Determine the [x, y] coordinate at the center of the cell enclosing the given text.  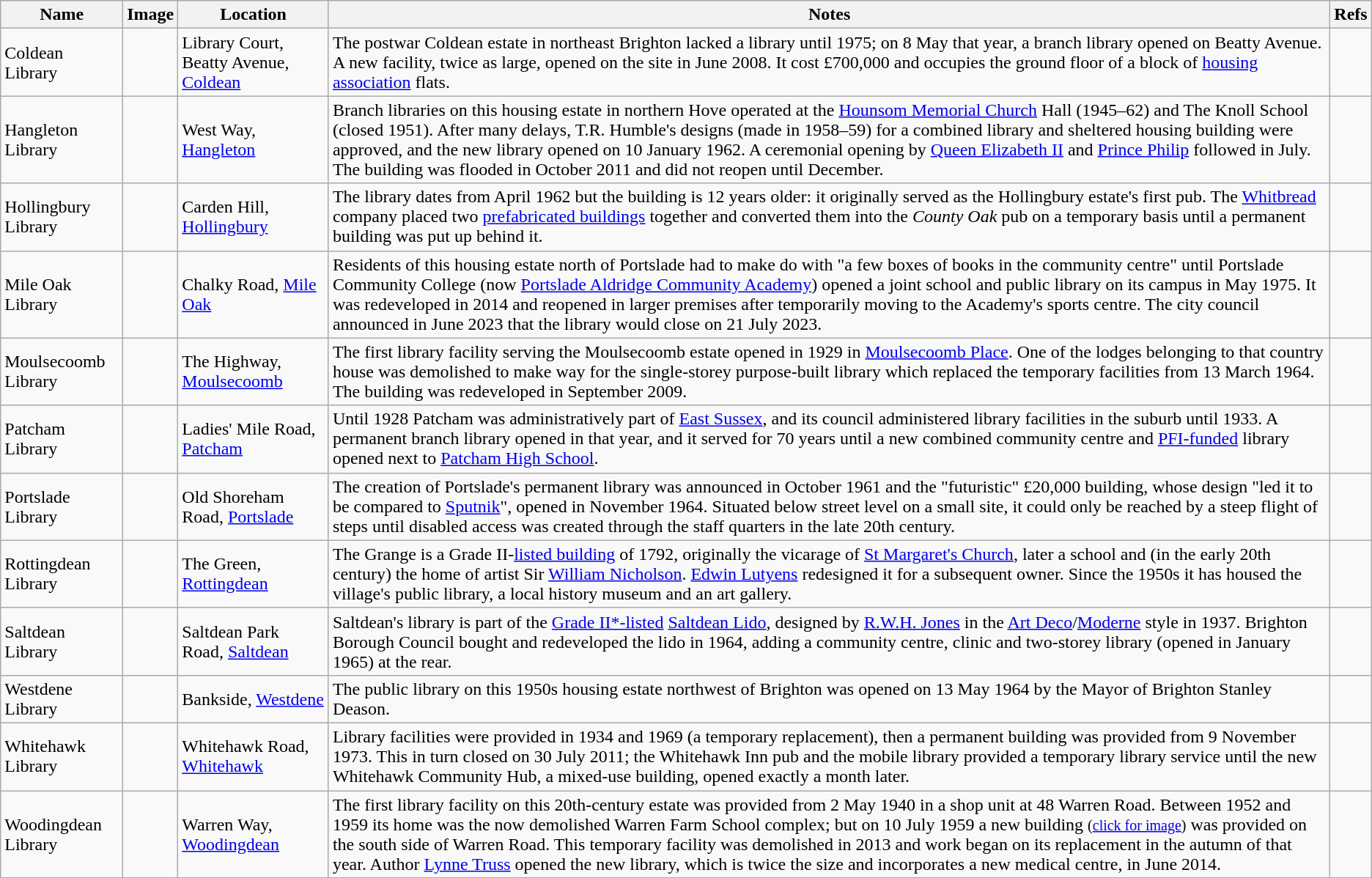
Hollingbury Library [62, 217]
Westdene Library [62, 699]
Refs [1351, 15]
Hangleton Library [62, 139]
Old Shoreham Road, Portslade [254, 506]
Ladies' Mile Road, Patcham [254, 439]
Library Court, Beatty Avenue, Coldean [254, 62]
Image [151, 15]
Warren Way, Woodingdean [254, 834]
Saltdean Library [62, 641]
Carden Hill, Hollingbury [254, 217]
Notes [829, 15]
Mile Oak Library [62, 295]
The Highway, Moulsecoomb [254, 372]
Location [254, 15]
Woodingdean Library [62, 834]
Portslade Library [62, 506]
Patcham Library [62, 439]
Saltdean Park Road, Saltdean [254, 641]
The public library on this 1950s housing estate northwest of Brighton was opened on 13 May 1964 by the Mayor of Brighton Stanley Deason. [829, 699]
West Way, Hangleton [254, 139]
Whitehawk Library [62, 756]
Coldean Library [62, 62]
Moulsecoomb Library [62, 372]
The Green, Rottingdean [254, 574]
Rottingdean Library [62, 574]
Chalky Road, Mile Oak [254, 295]
Bankside, Westdene [254, 699]
Whitehawk Road, Whitehawk [254, 756]
Name [62, 15]
